From the cell containing the given text, extract its center point as [X, Y] coordinate. 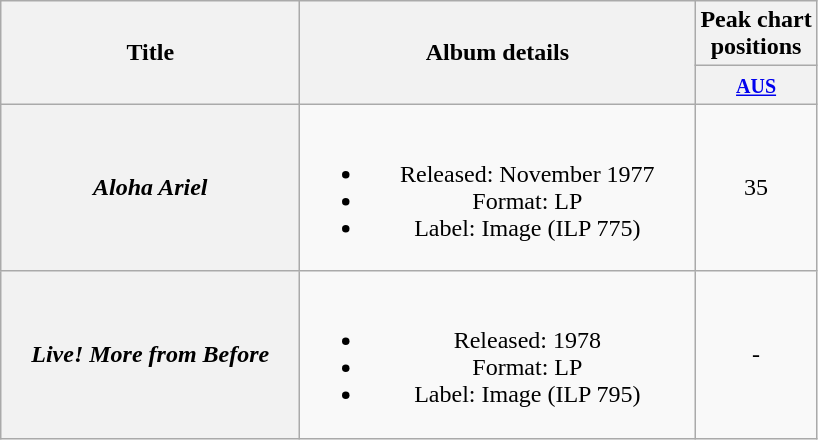
Title [150, 52]
Released: 1978Format: LPLabel: Image (ILP 795) [498, 354]
Live! More from Before [150, 354]
- [756, 354]
AUS [756, 85]
Album details [498, 52]
Peak chartpositions [756, 34]
35 [756, 188]
Aloha Ariel [150, 188]
Released: November 1977Format: LPLabel: Image (ILP 775) [498, 188]
